Locate the cell with the specified text and output its (X, Y) center coordinate. 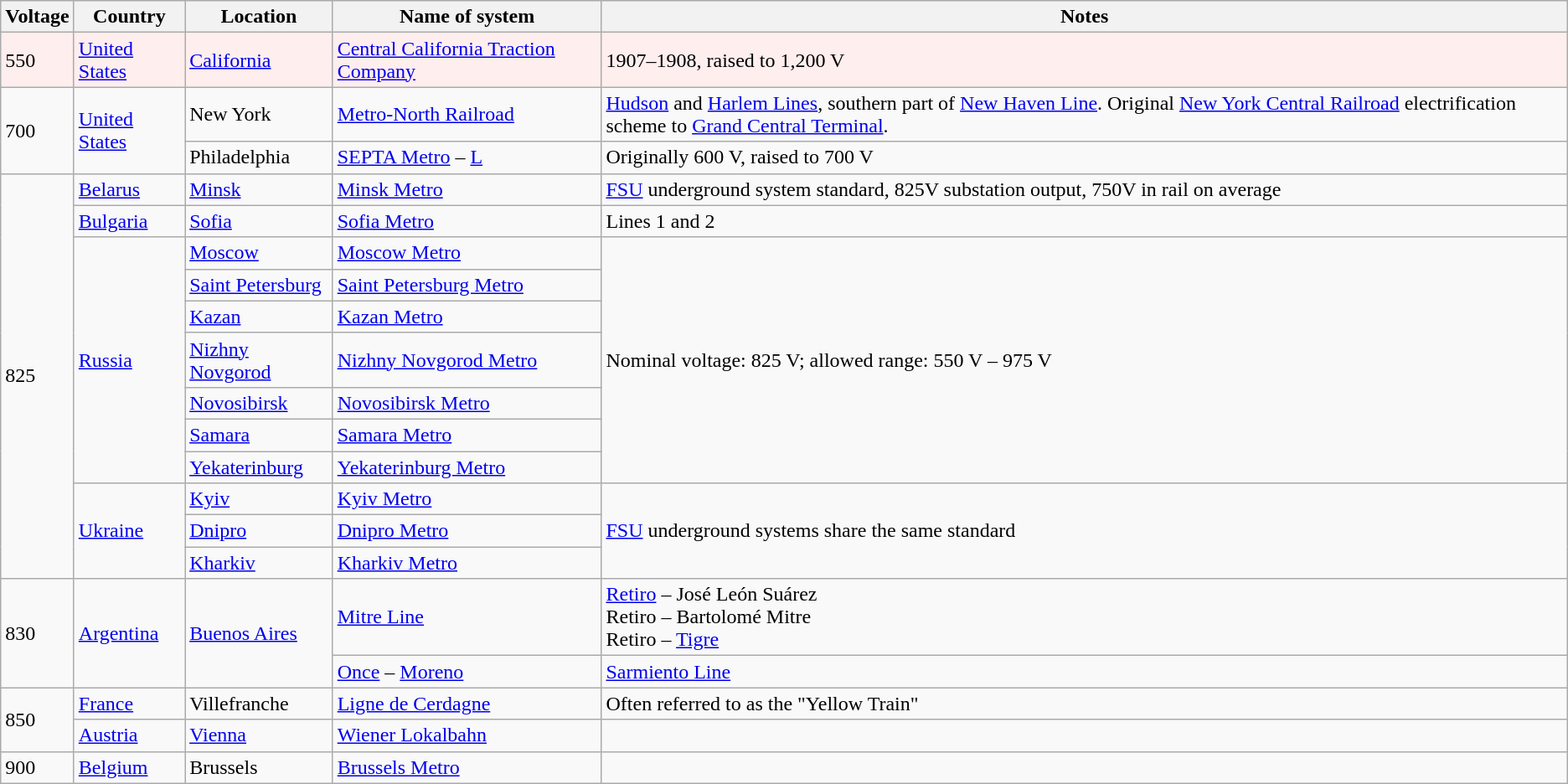
Philadelphia (260, 157)
Kazan (260, 317)
SEPTA Metro – L (467, 157)
Moscow Metro (467, 253)
Originally 600 V, raised to 700 V (1084, 157)
FSU underground system standard, 825V substation output, 750V in rail on average (1084, 189)
Novosibirsk (260, 403)
Brussels Metro (467, 767)
Dnipro (260, 531)
Vienna (260, 735)
Austria (129, 735)
Ukraine (129, 531)
Minsk (260, 189)
Kazan Metro (467, 317)
Once – Moreno (467, 672)
700 (38, 131)
Location (260, 17)
Kyiv Metro (467, 499)
Buenos Aires (260, 633)
Hudson and Harlem Lines, southern part of New Haven Line. Original New York Central Railroad electrification scheme to Grand Central Terminal. (1084, 114)
850 (38, 720)
Saint Petersburg (260, 285)
Name of system (467, 17)
Samara (260, 435)
Sarmiento Line (1084, 672)
Novosibirsk Metro (467, 403)
Belarus (129, 189)
France (129, 704)
Brussels (260, 767)
Central California Traction Company (467, 60)
Nizhny Novgorod Metro (467, 360)
Metro-North Railroad (467, 114)
Yekaterinburg (260, 467)
Sofia Metro (467, 221)
Villefranche (260, 704)
Lines 1 and 2 (1084, 221)
Voltage (38, 17)
Samara Metro (467, 435)
Russia (129, 360)
Often referred to as the "Yellow Train" (1084, 704)
Moscow (260, 253)
New York (260, 114)
Kharkiv Metro (467, 563)
Belgium (129, 767)
Nominal voltage: 825 V; allowed range: 550 V – 975 V (1084, 360)
Argentina (129, 633)
Kyiv (260, 499)
Saint Petersburg Metro (467, 285)
FSU underground systems share the same standard (1084, 531)
1907–1908, raised to 1,200 V (1084, 60)
Country (129, 17)
830 (38, 633)
Bulgaria (129, 221)
Dnipro Metro (467, 531)
900 (38, 767)
Ligne de Cerdagne (467, 704)
California (260, 60)
Mitre Line (467, 617)
Yekaterinburg Metro (467, 467)
Sofia (260, 221)
Notes (1084, 17)
Kharkiv (260, 563)
Wiener Lokalbahn (467, 735)
Retiro – José León SuárezRetiro – Bartolomé MitreRetiro – Tigre (1084, 617)
Nizhny Novgorod (260, 360)
825 (38, 376)
Minsk Metro (467, 189)
550 (38, 60)
